Scan for the cell matching the given text and deliver its (X, Y) coordinate at center. 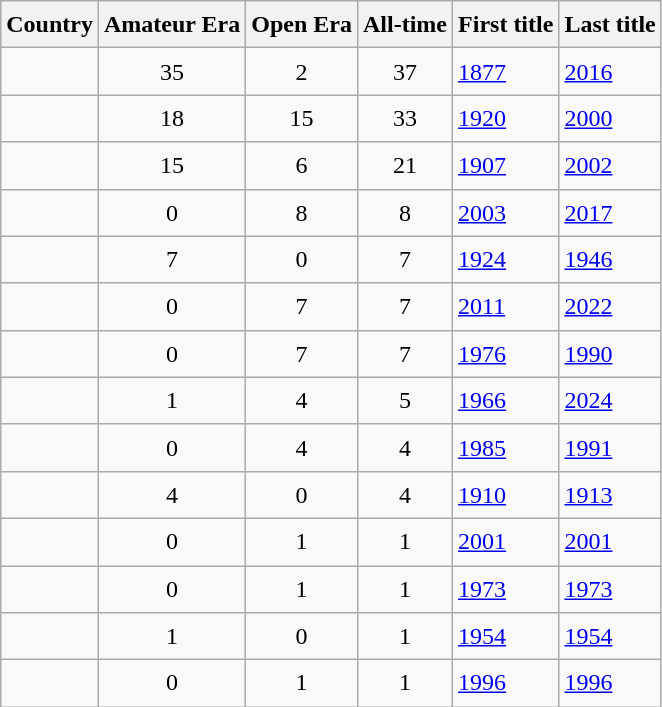
First title (506, 24)
18 (172, 118)
2016 (610, 72)
Last title (610, 24)
2022 (610, 306)
2 (302, 72)
1907 (506, 166)
1910 (506, 494)
2011 (506, 306)
37 (404, 72)
2003 (506, 212)
Country (50, 24)
33 (404, 118)
1985 (506, 448)
2024 (610, 400)
2000 (610, 118)
Amateur Era (172, 24)
35 (172, 72)
1991 (610, 448)
Open Era (302, 24)
1966 (506, 400)
1913 (610, 494)
1976 (506, 354)
1990 (610, 354)
2017 (610, 212)
2002 (610, 166)
1877 (506, 72)
6 (302, 166)
1924 (506, 260)
5 (404, 400)
1946 (610, 260)
21 (404, 166)
All-time (404, 24)
1920 (506, 118)
